Return the (x, y) coordinate for the center point of the cell that contains the specified text.  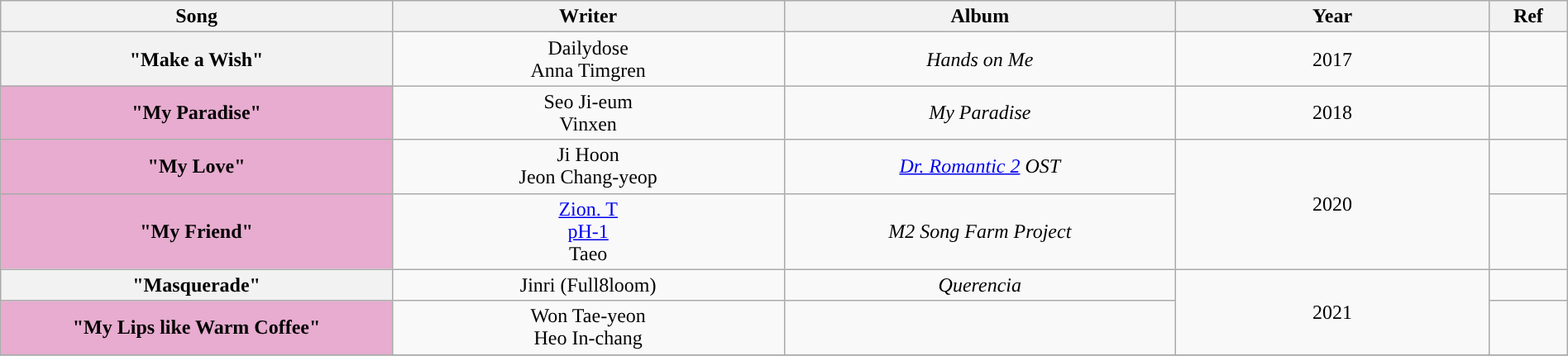
2017 (1333, 59)
Querencia (980, 285)
"Make a Wish" (197, 59)
Zion. TpH-1Taeo (588, 231)
Won Tae-yeonHeo In-chang (588, 327)
"My Lips like Warm Coffee" (197, 327)
Seo Ji-eumVinxen (588, 112)
Hands on Me (980, 59)
Dr. Romantic 2 OST (980, 167)
Ji HoonJeon Chang-yeop (588, 167)
Jinri (Full8loom) (588, 285)
Year (1333, 17)
2020 (1333, 205)
Writer (588, 17)
"Masquerade" (197, 285)
"My Paradise" (197, 112)
2018 (1333, 112)
Song (197, 17)
DailydoseAnna Timgren (588, 59)
Album (980, 17)
"My Love" (197, 167)
My Paradise (980, 112)
"My Friend" (197, 231)
Ref (1528, 17)
M2 Song Farm Project (980, 231)
2021 (1333, 312)
